Output the [X, Y] coordinate of the center of the cell containing the given text.  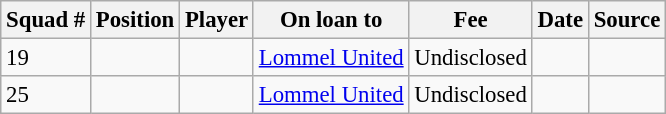
Player [217, 20]
Fee [470, 20]
19 [46, 58]
Squad # [46, 20]
Position [136, 20]
25 [46, 95]
Source [626, 20]
Date [560, 20]
On loan to [330, 20]
